Pinpoint the cell where the given text exists, returning its (x, y) midpoint coordinate. 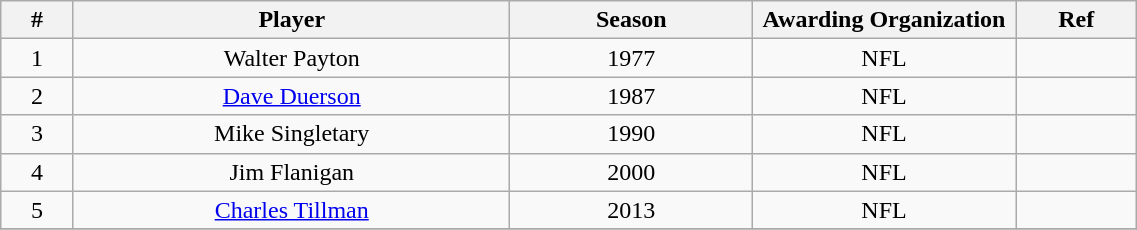
2000 (631, 172)
Player (291, 20)
Ref (1076, 20)
2013 (631, 210)
2 (38, 96)
Season (631, 20)
4 (38, 172)
1 (38, 58)
5 (38, 210)
Mike Singletary (291, 134)
Charles Tillman (291, 210)
Jim Flanigan (291, 172)
Awarding Organization (884, 20)
Walter Payton (291, 58)
Dave Duerson (291, 96)
3 (38, 134)
1990 (631, 134)
1977 (631, 58)
1987 (631, 96)
# (38, 20)
